Pinpoint the cell where the given text exists, returning its (X, Y) midpoint coordinate. 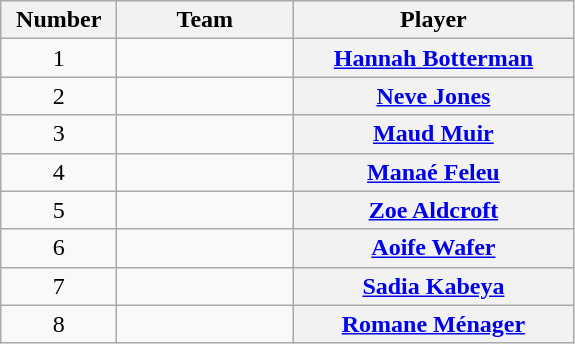
Neve Jones (434, 96)
1 (59, 58)
Maud Muir (434, 134)
Zoe Aldcroft (434, 210)
Aoife Wafer (434, 248)
4 (59, 172)
Team (205, 20)
Manaé Feleu (434, 172)
Sadia Kabeya (434, 286)
Number (59, 20)
Romane Ménager (434, 324)
2 (59, 96)
6 (59, 248)
Hannah Botterman (434, 58)
8 (59, 324)
Player (434, 20)
3 (59, 134)
5 (59, 210)
7 (59, 286)
